Return (x, y) of the center of cell containing provided text 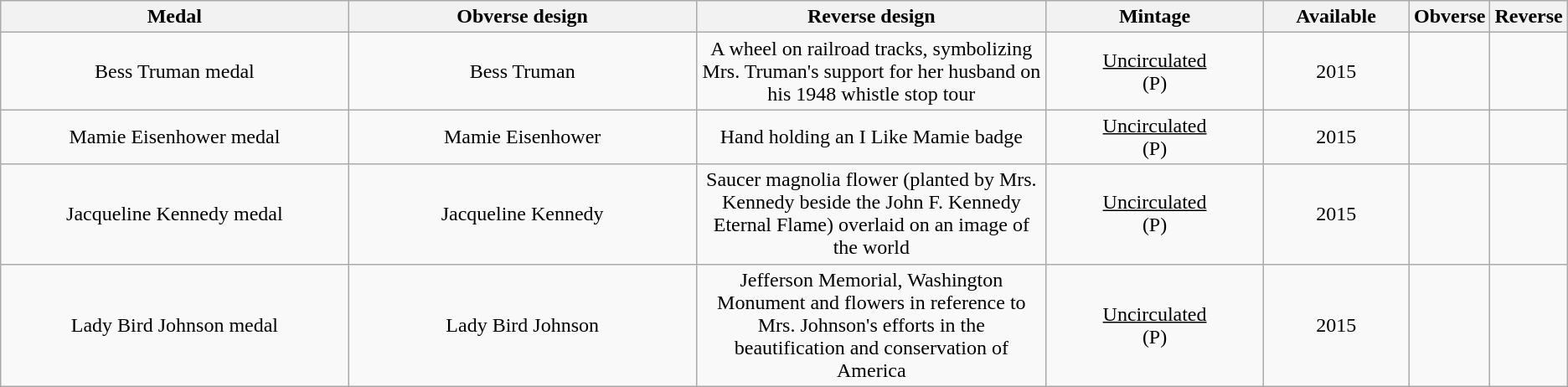
Saucer magnolia flower (planted by Mrs. Kennedy beside the John F. Kennedy Eternal Flame) overlaid on an image of the world (871, 214)
Mamie Eisenhower medal (174, 137)
Bess Truman medal (174, 71)
Reverse (1529, 17)
Jefferson Memorial, Washington Monument and flowers in reference to Mrs. Johnson's efforts in the beautification and conservation of America (871, 325)
Lady Bird Johnson (523, 325)
Bess Truman (523, 71)
Jacqueline Kennedy (523, 214)
Available (1337, 17)
Medal (174, 17)
Reverse design (871, 17)
Mamie Eisenhower (523, 137)
Jacqueline Kennedy medal (174, 214)
Obverse (1450, 17)
Mintage (1154, 17)
A wheel on railroad tracks, symbolizing Mrs. Truman's support for her husband on his 1948 whistle stop tour (871, 71)
Lady Bird Johnson medal (174, 325)
Obverse design (523, 17)
Hand holding an I Like Mamie badge (871, 137)
